Capture the cell that displays the provided text and extract its (x, y) central coordinate. 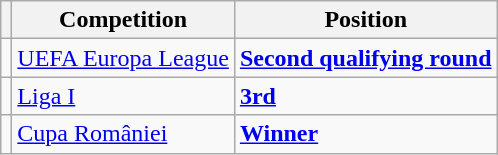
Second qualifying round (366, 58)
Liga I (124, 96)
Winner (366, 134)
Competition (124, 20)
Position (366, 20)
UEFA Europa League (124, 58)
3rd (366, 96)
Cupa României (124, 134)
